Return (x, y) of the center of cell containing provided text 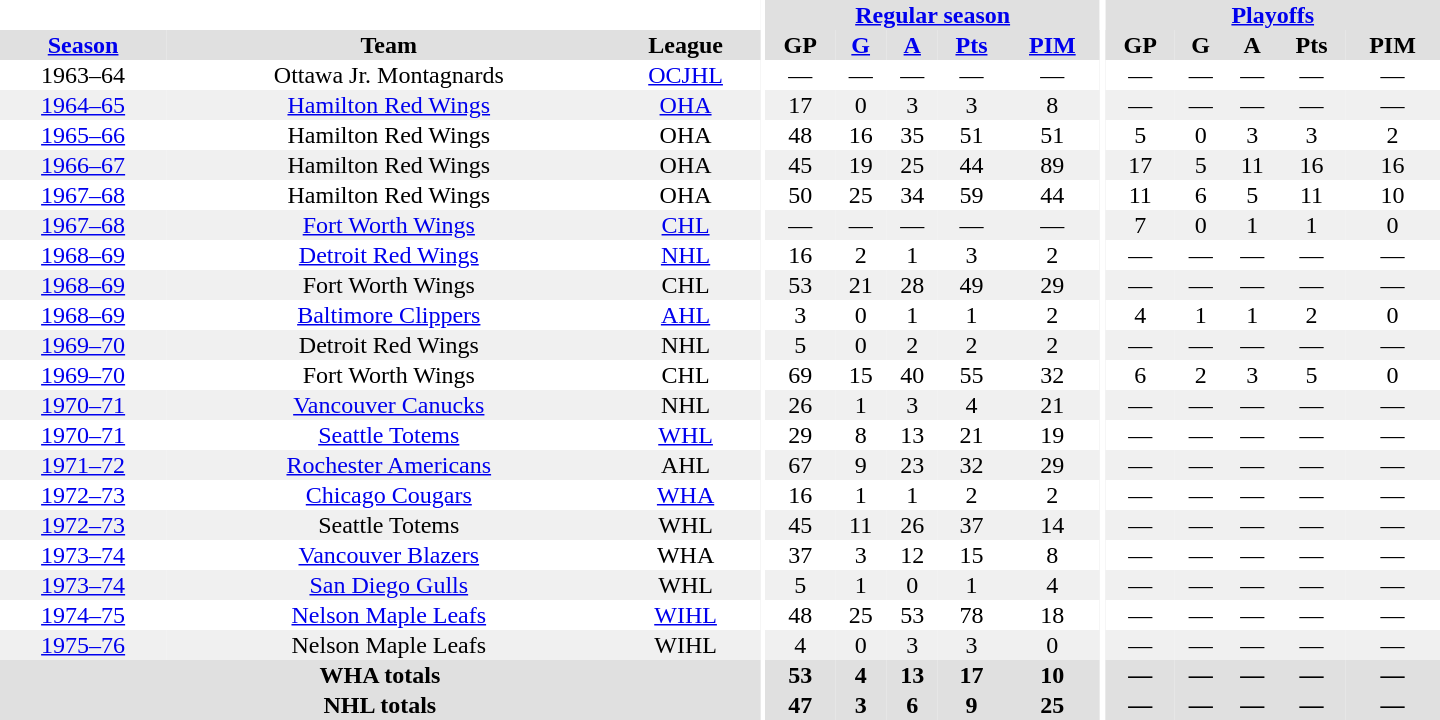
55 (972, 375)
Vancouver Canucks (388, 405)
49 (972, 285)
1975–76 (83, 645)
1974–75 (83, 615)
1971–72 (83, 465)
NHL totals (380, 705)
18 (1052, 615)
Baltimore Clippers (388, 315)
47 (800, 705)
1963–64 (83, 75)
OCJHL (685, 75)
14 (1052, 525)
40 (912, 375)
League (685, 45)
Ottawa Jr. Montagnards (388, 75)
San Diego Gulls (388, 585)
89 (1052, 165)
Chicago Cougars (388, 495)
34 (912, 195)
35 (912, 135)
67 (800, 465)
23 (912, 465)
WHA totals (380, 675)
Rochester Americans (388, 465)
1964–65 (83, 105)
1966–67 (83, 165)
28 (912, 285)
78 (972, 615)
59 (972, 195)
12 (912, 555)
69 (800, 375)
Vancouver Blazers (388, 555)
Season (83, 45)
7 (1140, 225)
Playoffs (1273, 15)
1965–66 (83, 135)
50 (800, 195)
Team (388, 45)
Regular season (932, 15)
